From the cell containing the given text, extract its center point as (X, Y) coordinate. 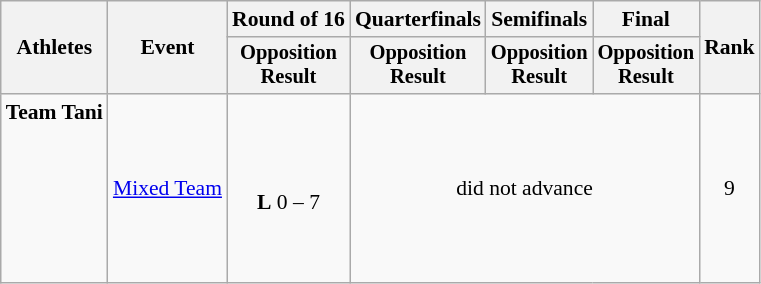
Round of 16 (288, 19)
Quarterfinals (418, 19)
did not advance (524, 188)
Team Tani (54, 188)
Semifinals (540, 19)
9 (730, 188)
Event (168, 48)
Athletes (54, 48)
Final (646, 19)
Rank (730, 48)
Mixed Team (168, 188)
L 0 – 7 (288, 188)
